Extract the (x, y) coordinate from the center of the cell holding the provided text.  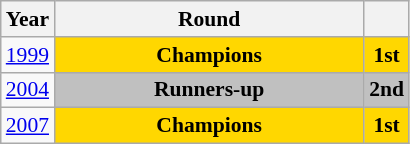
Runners-up (209, 90)
Year (28, 19)
Round (209, 19)
2007 (28, 126)
1999 (28, 55)
2004 (28, 90)
2nd (386, 90)
